Capture the cell that displays the provided text and extract its [x, y] central coordinate. 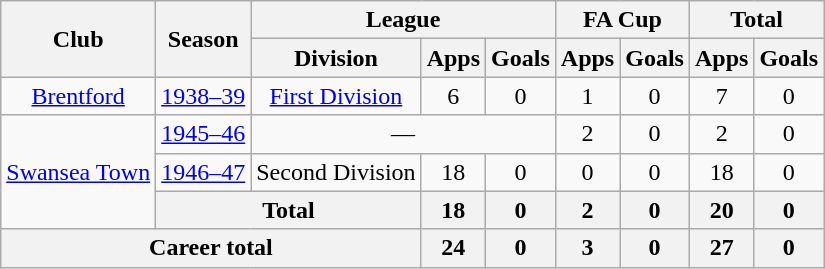
20 [721, 210]
1945–46 [204, 134]
27 [721, 248]
League [404, 20]
Brentford [78, 96]
6 [453, 96]
7 [721, 96]
24 [453, 248]
1938–39 [204, 96]
1 [587, 96]
Second Division [336, 172]
3 [587, 248]
First Division [336, 96]
Swansea Town [78, 172]
Club [78, 39]
1946–47 [204, 172]
Season [204, 39]
— [404, 134]
Division [336, 58]
FA Cup [622, 20]
Career total [211, 248]
